Pinpoint the cell where the given text exists, returning its (x, y) midpoint coordinate. 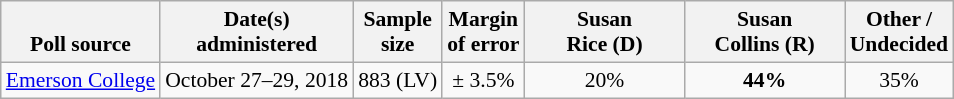
SusanRice (D) (604, 32)
44% (765, 80)
Samplesize (398, 32)
± 3.5% (483, 80)
Marginof error (483, 32)
SusanCollins (R) (765, 32)
Emerson College (80, 80)
20% (604, 80)
883 (LV) (398, 80)
35% (899, 80)
Other /Undecided (899, 32)
Date(s)administered (256, 32)
Poll source (80, 32)
October 27–29, 2018 (256, 80)
